Capture the cell that displays the provided text and extract its [X, Y] central coordinate. 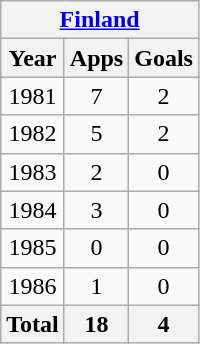
1981 [33, 96]
1984 [33, 210]
Total [33, 324]
18 [96, 324]
1982 [33, 134]
7 [96, 96]
Year [33, 58]
1 [96, 286]
Goals [164, 58]
Apps [96, 58]
4 [164, 324]
1986 [33, 286]
1983 [33, 172]
5 [96, 134]
3 [96, 210]
1985 [33, 248]
Finland [100, 20]
